Return (X, Y) of the center of cell containing provided text 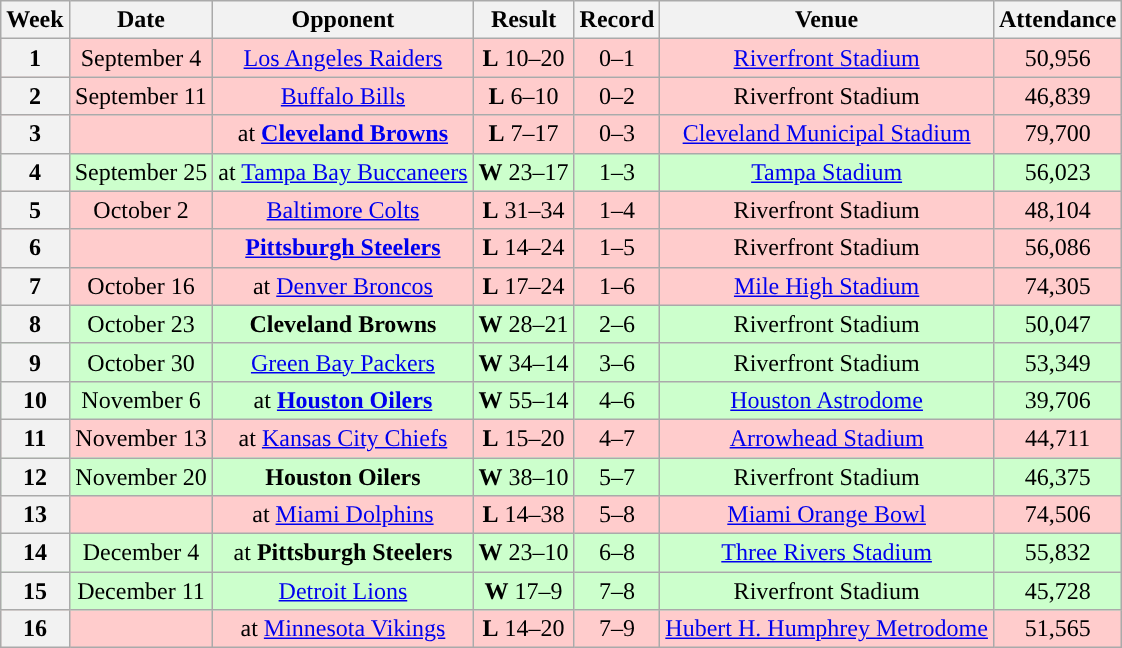
Result (524, 20)
at Houston Oilers (343, 400)
at Denver Broncos (343, 286)
December 4 (141, 553)
November 6 (141, 400)
Houston Oilers (343, 477)
11 (35, 438)
2 (35, 96)
September 11 (141, 96)
L 14–38 (524, 515)
6 (35, 248)
Cleveland Browns (343, 324)
October 23 (141, 324)
Detroit Lions (343, 591)
W 38–10 (524, 477)
Green Bay Packers (343, 362)
10 (35, 400)
7–9 (617, 629)
W 17–9 (524, 591)
79,700 (1057, 134)
Houston Astrodome (827, 400)
45,728 (1057, 591)
L 31–34 (524, 210)
Hubert H. Humphrey Metrodome (827, 629)
Buffalo Bills (343, 96)
12 (35, 477)
51,565 (1057, 629)
Arrowhead Stadium (827, 438)
1–5 (617, 248)
L 14–24 (524, 248)
Date (141, 20)
48,104 (1057, 210)
Week (35, 20)
L 6–10 (524, 96)
8 (35, 324)
at Tampa Bay Buccaneers (343, 172)
L 7–17 (524, 134)
5 (35, 210)
W 23–10 (524, 553)
W 55–14 (524, 400)
Los Angeles Raiders (343, 58)
Pittsburgh Steelers (343, 248)
74,506 (1057, 515)
October 2 (141, 210)
39,706 (1057, 400)
October 30 (141, 362)
Venue (827, 20)
53,349 (1057, 362)
Miami Orange Bowl (827, 515)
1–4 (617, 210)
Tampa Stadium (827, 172)
4–7 (617, 438)
Mile High Stadium (827, 286)
7–8 (617, 591)
1–3 (617, 172)
December 11 (141, 591)
4 (35, 172)
13 (35, 515)
4–6 (617, 400)
Opponent (343, 20)
74,305 (1057, 286)
15 (35, 591)
56,086 (1057, 248)
W 23–17 (524, 172)
6–8 (617, 553)
at Minnesota Vikings (343, 629)
Cleveland Municipal Stadium (827, 134)
Three Rivers Stadium (827, 553)
2–6 (617, 324)
W 34–14 (524, 362)
55,832 (1057, 553)
0–3 (617, 134)
Attendance (1057, 20)
0–1 (617, 58)
50,047 (1057, 324)
5–8 (617, 515)
46,839 (1057, 96)
3–6 (617, 362)
September 25 (141, 172)
L 17–24 (524, 286)
November 20 (141, 477)
at Pittsburgh Steelers (343, 553)
L 10–20 (524, 58)
November 13 (141, 438)
Baltimore Colts (343, 210)
3 (35, 134)
at Miami Dolphins (343, 515)
46,375 (1057, 477)
at Cleveland Browns (343, 134)
14 (35, 553)
44,711 (1057, 438)
at Kansas City Chiefs (343, 438)
7 (35, 286)
October 16 (141, 286)
16 (35, 629)
1 (35, 58)
1–6 (617, 286)
56,023 (1057, 172)
W 28–21 (524, 324)
September 4 (141, 58)
0–2 (617, 96)
50,956 (1057, 58)
L 14–20 (524, 629)
Record (617, 20)
9 (35, 362)
L 15–20 (524, 438)
5–7 (617, 477)
